Return (X, Y) of the center of cell containing provided text 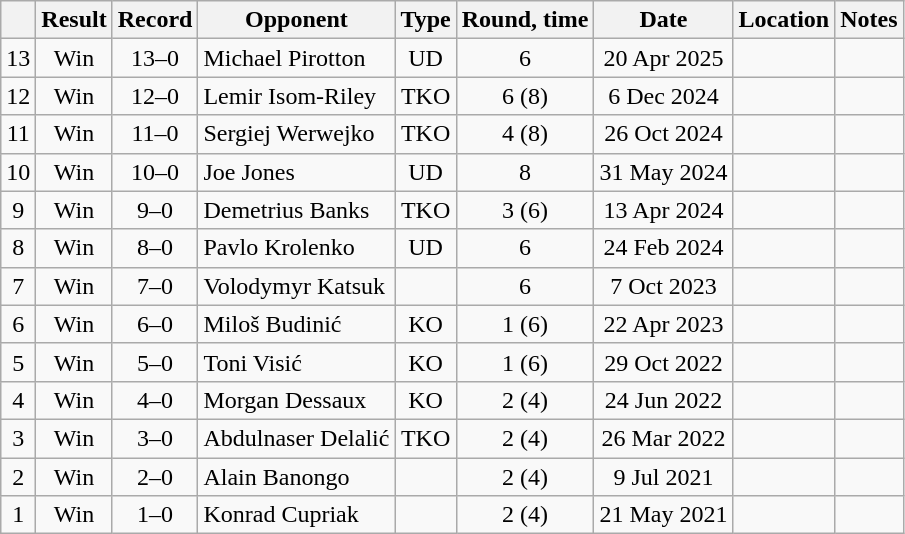
22 Apr 2023 (664, 324)
11–0 (155, 134)
24 Feb 2024 (664, 248)
Sergiej Werwejko (296, 134)
9 (18, 210)
Result (74, 20)
Toni Visić (296, 362)
5 (18, 362)
Date (664, 20)
8–0 (155, 248)
6 Dec 2024 (664, 96)
12 (18, 96)
Konrad Cupriak (296, 515)
7–0 (155, 286)
4 (18, 400)
4–0 (155, 400)
3 (18, 438)
Pavlo Krolenko (296, 248)
Notes (869, 20)
3–0 (155, 438)
Abdulnaser Delalić (296, 438)
29 Oct 2022 (664, 362)
26 Mar 2022 (664, 438)
Michael Pirotton (296, 58)
9–0 (155, 210)
31 May 2024 (664, 172)
10–0 (155, 172)
Record (155, 20)
10 (18, 172)
21 May 2021 (664, 515)
13–0 (155, 58)
Round, time (525, 20)
4 (8) (525, 134)
12–0 (155, 96)
Morgan Dessaux (296, 400)
7 (18, 286)
11 (18, 134)
Alain Banongo (296, 477)
7 Oct 2023 (664, 286)
Opponent (296, 20)
Miloš Budinić (296, 324)
Lemir Isom-Riley (296, 96)
26 Oct 2024 (664, 134)
2 (18, 477)
20 Apr 2025 (664, 58)
13 Apr 2024 (664, 210)
1 (18, 515)
Demetrius Banks (296, 210)
13 (18, 58)
6–0 (155, 324)
Location (784, 20)
Joe Jones (296, 172)
5–0 (155, 362)
9 Jul 2021 (664, 477)
6 (8) (525, 96)
24 Jun 2022 (664, 400)
Volodymyr Katsuk (296, 286)
1–0 (155, 515)
2–0 (155, 477)
3 (6) (525, 210)
Type (426, 20)
